Locate the cell with the specified text and output its [X, Y] center coordinate. 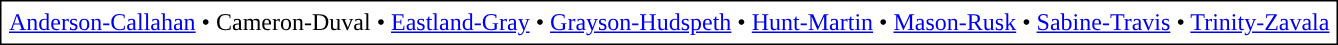
Anderson-Callahan • Cameron-Duval • Eastland-Gray • Grayson-Hudspeth • Hunt-Martin • Mason-Rusk • Sabine-Travis • Trinity-Zavala [670, 23]
